Provide the (X, Y) coordinate of the cell's center where the given text is located.  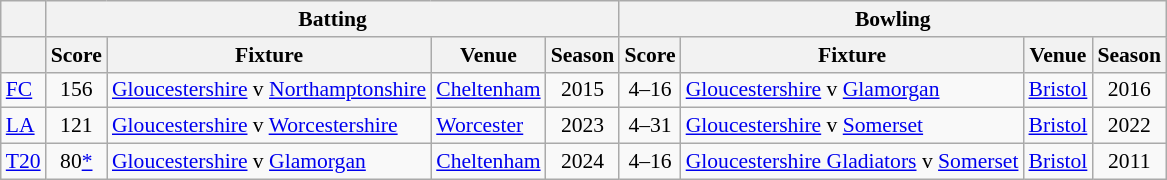
156 (76, 90)
FC (24, 90)
LA (24, 126)
Worcester (488, 126)
Gloucestershire Gladiators v Somerset (852, 162)
Gloucestershire v Northamptonshire (269, 90)
2024 (583, 162)
2011 (1129, 162)
2023 (583, 126)
4–31 (650, 126)
Gloucestershire v Somerset (852, 126)
2022 (1129, 126)
Gloucestershire v Worcestershire (269, 126)
Batting (333, 19)
2016 (1129, 90)
2015 (583, 90)
80* (76, 162)
121 (76, 126)
Bowling (892, 19)
T20 (24, 162)
